Determine the (X, Y) coordinate at the center of the cell enclosing the given text.  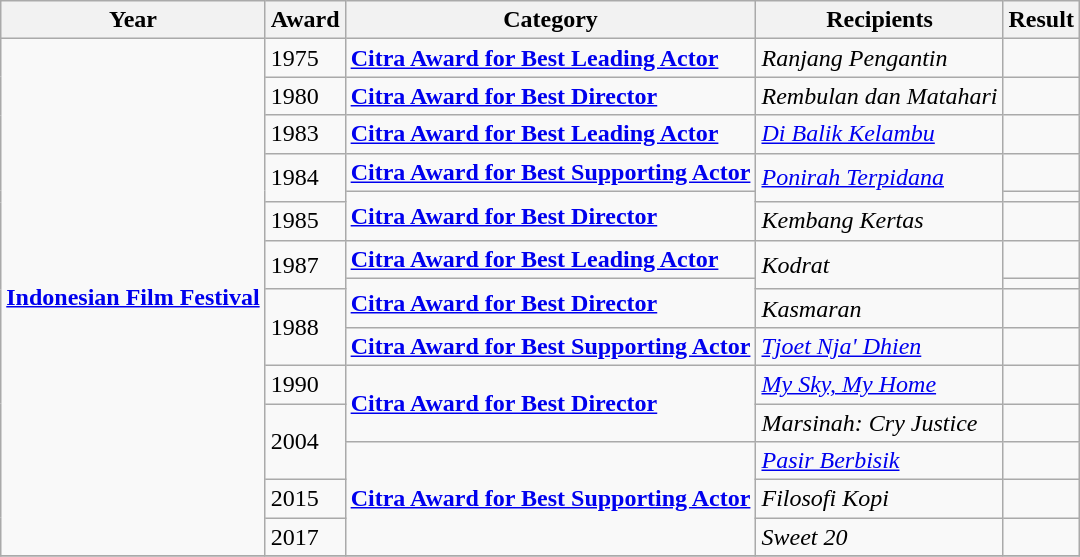
Tjoet Nja' Dhien (880, 346)
1980 (305, 96)
Result (1041, 20)
Filosofi Kopi (880, 499)
Year (133, 20)
Rembulan dan Matahari (880, 96)
Ponirah Terpidana (880, 178)
2004 (305, 442)
2015 (305, 499)
Pasir Berbisik (880, 461)
Indonesian Film Festival (133, 298)
Di Balik Kelambu (880, 134)
My Sky, My Home (880, 384)
2017 (305, 537)
1983 (305, 134)
1975 (305, 58)
Ranjang Pengantin (880, 58)
Recipients (880, 20)
Marsinah: Cry Justice (880, 423)
1985 (305, 221)
Award (305, 20)
1988 (305, 327)
Sweet 20 (880, 537)
Kasmaran (880, 308)
Kembang Kertas (880, 221)
1987 (305, 264)
1984 (305, 178)
Kodrat (880, 264)
Category (550, 20)
1990 (305, 384)
